Capture the cell that displays the provided text and extract its (x, y) central coordinate. 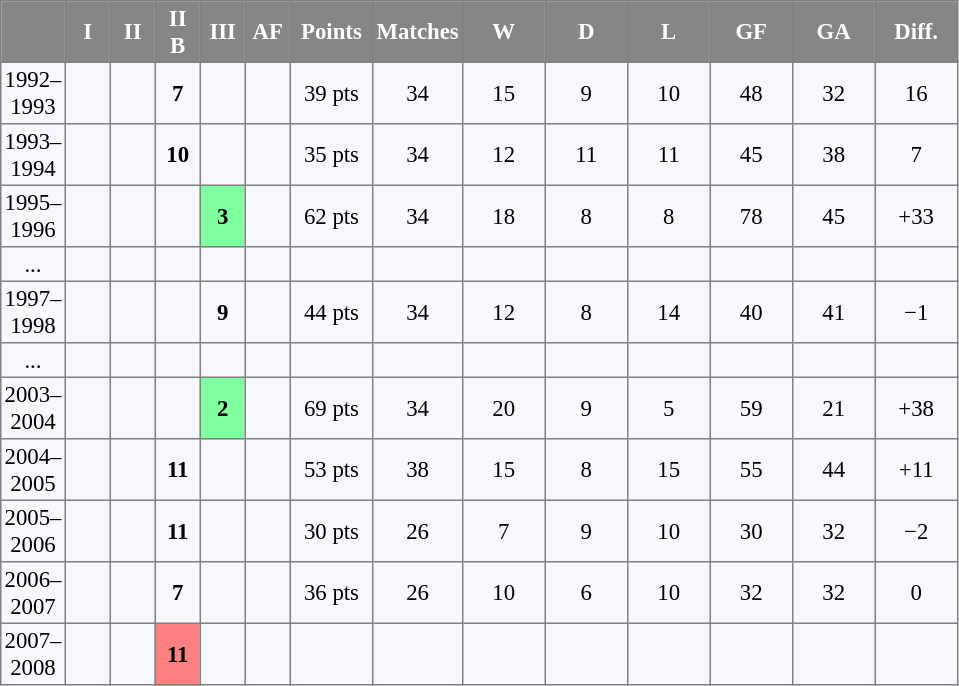
III (222, 32)
5 (668, 408)
30 (751, 531)
18 (503, 216)
35 pts (331, 155)
16 (916, 93)
39 pts (331, 93)
2004–2005 (33, 470)
36 pts (331, 593)
1997–1998 (33, 312)
1995–1996 (33, 216)
1993–1994 (33, 155)
44 (833, 470)
62 pts (331, 216)
2007–2008 (33, 654)
20 (503, 408)
44 pts (331, 312)
59 (751, 408)
6 (586, 593)
69 pts (331, 408)
53 pts (331, 470)
GF (751, 32)
Diff. (916, 32)
+33 (916, 216)
+11 (916, 470)
30 pts (331, 531)
+38 (916, 408)
0 (916, 593)
41 (833, 312)
Points (331, 32)
II (132, 32)
3 (222, 216)
2003–2004 (33, 408)
−2 (916, 531)
1992–1993 (33, 93)
L (668, 32)
I (88, 32)
48 (751, 93)
−1 (916, 312)
2006–2007 (33, 593)
AF (268, 32)
78 (751, 216)
2 (222, 408)
II B (178, 32)
2005–2006 (33, 531)
55 (751, 470)
40 (751, 312)
21 (833, 408)
14 (668, 312)
W (503, 32)
D (586, 32)
GA (833, 32)
Matches (418, 32)
